Output the (x, y) coordinate of the center of the cell containing the given text.  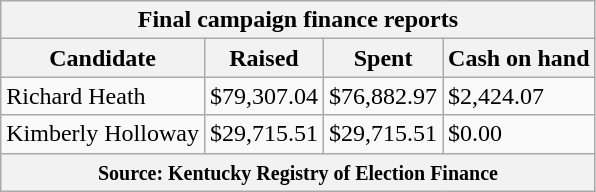
Cash on hand (519, 58)
Richard Heath (103, 96)
Final campaign finance reports (298, 20)
$76,882.97 (384, 96)
$79,307.04 (264, 96)
$0.00 (519, 134)
Kimberly Holloway (103, 134)
Raised (264, 58)
Candidate (103, 58)
Source: Kentucky Registry of Election Finance (298, 172)
$2,424.07 (519, 96)
Spent (384, 58)
